Extract the [x, y] coordinate from the center of the cell holding the provided text.  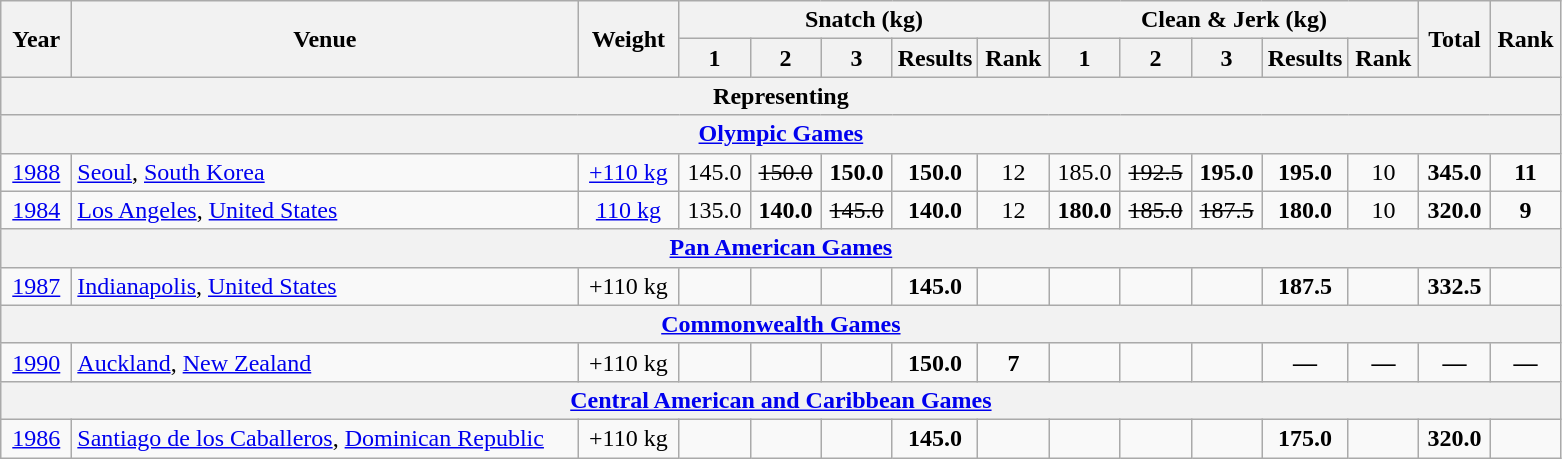
7 [1014, 362]
1988 [36, 172]
Commonwealth Games [781, 324]
Indianapolis, United States [325, 286]
9 [1526, 210]
1990 [36, 362]
Seoul, South Korea [325, 172]
Clean & Jerk (kg) [1234, 20]
Olympic Games [781, 134]
1986 [36, 438]
1984 [36, 210]
Central American and Caribbean Games [781, 400]
Weight [628, 39]
Venue [325, 39]
Snatch (kg) [864, 20]
Total [1454, 39]
110 kg [628, 210]
345.0 [1454, 172]
Year [36, 39]
135.0 [714, 210]
Los Angeles, United States [325, 210]
Pan American Games [781, 248]
Santiago de los Caballeros, Dominican Republic [325, 438]
1987 [36, 286]
175.0 [1305, 438]
11 [1526, 172]
Representing [781, 96]
192.5 [1156, 172]
Auckland, New Zealand [325, 362]
332.5 [1454, 286]
